Detect which cell encompasses the target text, then output its [x, y] center coordinate. 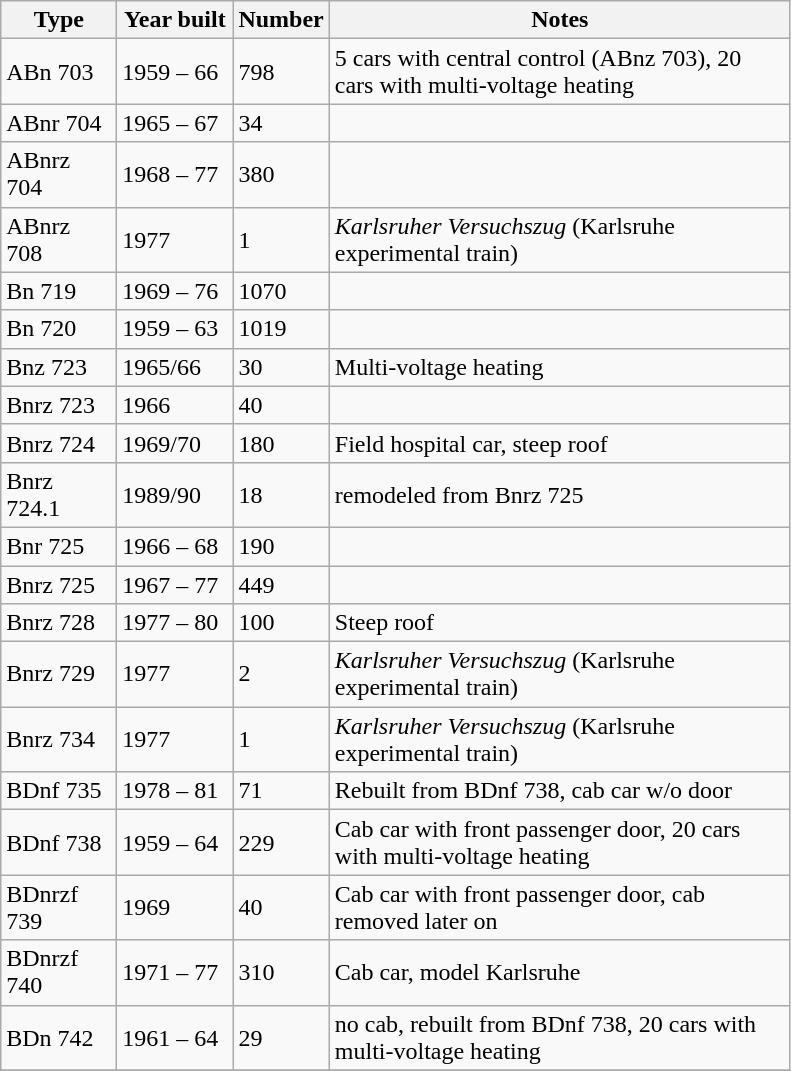
Bnrz 724 [59, 443]
1977 – 80 [175, 623]
ABnrz 708 [59, 240]
2 [281, 674]
1969 – 76 [175, 291]
1965/66 [175, 367]
1978 – 81 [175, 791]
ABnr 704 [59, 123]
1966 [175, 405]
Bnz 723 [59, 367]
Bnrz 734 [59, 740]
798 [281, 72]
remodeled from Bnrz 725 [560, 494]
Steep roof [560, 623]
380 [281, 174]
18 [281, 494]
71 [281, 791]
5 cars with central control (ABnz 703), 20 cars with multi-voltage heating [560, 72]
Cab car, model Karlsruhe [560, 972]
BDnrzf 739 [59, 908]
1968 – 77 [175, 174]
Bnr 725 [59, 546]
Bn 720 [59, 329]
Rebuilt from BDnf 738, cab car w/o door [560, 791]
34 [281, 123]
Bnrz 728 [59, 623]
Type [59, 20]
1961 – 64 [175, 1038]
Number [281, 20]
29 [281, 1038]
BDnrzf 740 [59, 972]
1969 [175, 908]
1965 – 67 [175, 123]
1967 – 77 [175, 585]
1971 – 77 [175, 972]
Cab car with front passenger door, 20 cars with multi-voltage heating [560, 842]
310 [281, 972]
229 [281, 842]
Bnrz 725 [59, 585]
Bnrz 723 [59, 405]
1989/90 [175, 494]
Notes [560, 20]
Bnrz 724.1 [59, 494]
1070 [281, 291]
1969/70 [175, 443]
1019 [281, 329]
ABn 703 [59, 72]
1966 – 68 [175, 546]
190 [281, 546]
100 [281, 623]
1959 – 64 [175, 842]
Multi-voltage heating [560, 367]
180 [281, 443]
Bnrz 729 [59, 674]
Year built [175, 20]
BDnf 735 [59, 791]
30 [281, 367]
Cab car with front passenger door, cab removed later on [560, 908]
1959 – 63 [175, 329]
1959 – 66 [175, 72]
BDnf 738 [59, 842]
449 [281, 585]
ABnrz 704 [59, 174]
BDn 742 [59, 1038]
Field hospital car, steep roof [560, 443]
no cab, rebuilt from BDnf 738, 20 cars with multi-voltage heating [560, 1038]
Bn 719 [59, 291]
